Pinpoint the cell where the given text exists, returning its [x, y] midpoint coordinate. 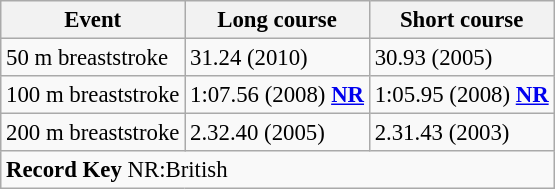
Event [93, 20]
Record Key NR:British [278, 170]
30.93 (2005) [462, 58]
Long course [278, 20]
100 m breaststroke [93, 95]
50 m breaststroke [93, 58]
1:05.95 (2008) NR [462, 95]
2.31.43 (2003) [462, 133]
31.24 (2010) [278, 58]
2.32.40 (2005) [278, 133]
1:07.56 (2008) NR [278, 95]
Short course [462, 20]
200 m breaststroke [93, 133]
